For the text-containing cell, return its midpoint in (x, y) coordinate format. 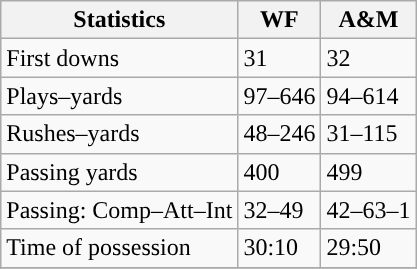
Time of possession (120, 248)
First downs (120, 58)
42–63–1 (368, 210)
32–49 (280, 210)
WF (280, 20)
Passing yards (120, 172)
29:50 (368, 248)
Passing: Comp–Att–Int (120, 210)
499 (368, 172)
Rushes–yards (120, 134)
Plays–yards (120, 96)
31–115 (368, 134)
Statistics (120, 20)
94–614 (368, 96)
A&M (368, 20)
400 (280, 172)
31 (280, 58)
97–646 (280, 96)
32 (368, 58)
48–246 (280, 134)
30:10 (280, 248)
